Detect which cell encompasses the target text, then output its [X, Y] center coordinate. 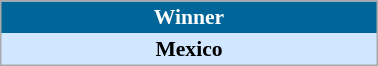
Winner [189, 17]
Mexico [189, 49]
